Pinpoint the cell where the given text exists, returning its [X, Y] midpoint coordinate. 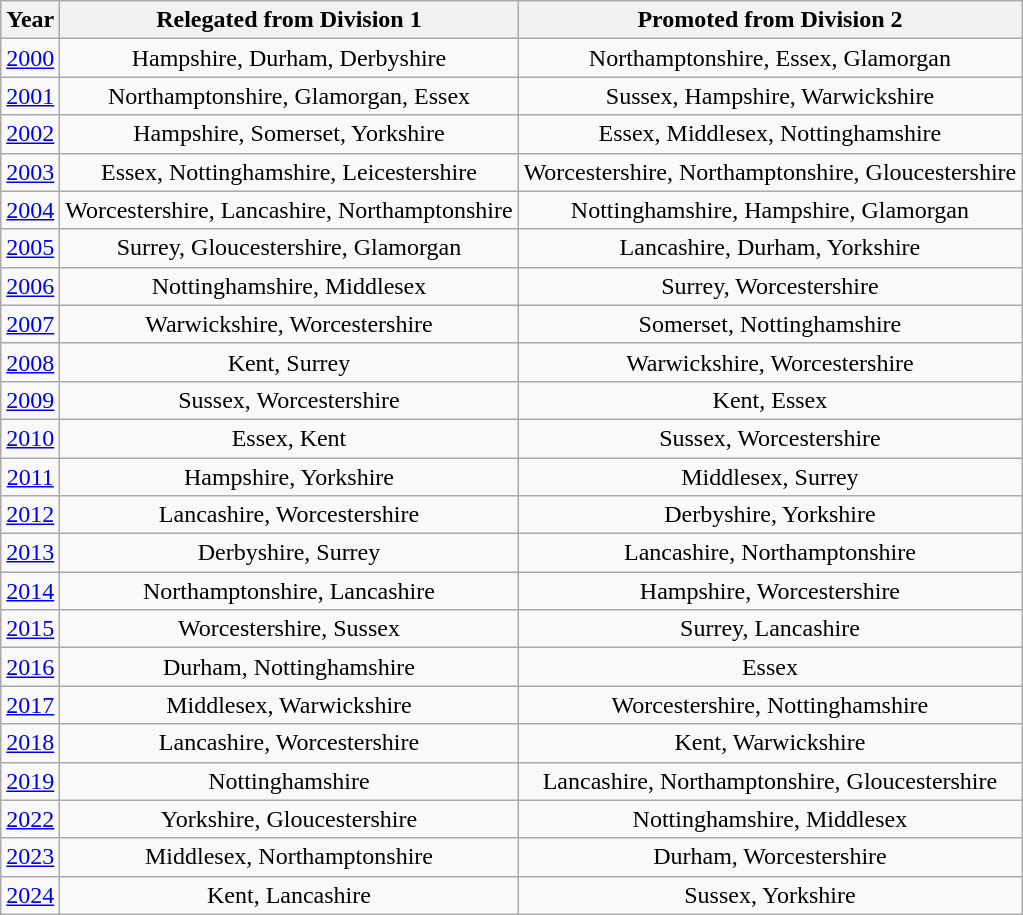
Essex, Middlesex, Nottinghamshire [770, 134]
Worcestershire, Lancashire, Northamptonshire [289, 210]
2002 [30, 134]
Promoted from Division 2 [770, 20]
Worcestershire, Sussex [289, 629]
Yorkshire, Gloucestershire [289, 819]
Middlesex, Warwickshire [289, 705]
2003 [30, 172]
2012 [30, 515]
2005 [30, 248]
Essex, Nottinghamshire, Leicestershire [289, 172]
2007 [30, 324]
Hampshire, Durham, Derbyshire [289, 58]
Durham, Nottinghamshire [289, 667]
2015 [30, 629]
2006 [30, 286]
2001 [30, 96]
Essex [770, 667]
Northamptonshire, Lancashire [289, 591]
Surrey, Worcestershire [770, 286]
Nottinghamshire, Hampshire, Glamorgan [770, 210]
2014 [30, 591]
2024 [30, 895]
Kent, Lancashire [289, 895]
2013 [30, 553]
2000 [30, 58]
Northamptonshire, Glamorgan, Essex [289, 96]
Hampshire, Worcestershire [770, 591]
Lancashire, Northamptonshire, Gloucestershire [770, 781]
Surrey, Lancashire [770, 629]
2019 [30, 781]
Durham, Worcestershire [770, 857]
2022 [30, 819]
2017 [30, 705]
Hampshire, Yorkshire [289, 477]
Surrey, Gloucestershire, Glamorgan [289, 248]
Kent, Surrey [289, 362]
Northamptonshire, Essex, Glamorgan [770, 58]
2011 [30, 477]
2004 [30, 210]
Sussex, Yorkshire [770, 895]
Derbyshire, Surrey [289, 553]
Sussex, Hampshire, Warwickshire [770, 96]
2018 [30, 743]
Middlesex, Northamptonshire [289, 857]
Worcestershire, Nottinghamshire [770, 705]
Essex, Kent [289, 438]
Somerset, Nottinghamshire [770, 324]
Lancashire, Northamptonshire [770, 553]
2008 [30, 362]
2009 [30, 400]
Nottinghamshire [289, 781]
Hampshire, Somerset, Yorkshire [289, 134]
2016 [30, 667]
Kent, Warwickshire [770, 743]
2010 [30, 438]
Derbyshire, Yorkshire [770, 515]
2023 [30, 857]
Lancashire, Durham, Yorkshire [770, 248]
Middlesex, Surrey [770, 477]
Relegated from Division 1 [289, 20]
Year [30, 20]
Kent, Essex [770, 400]
Worcestershire, Northamptonshire, Gloucestershire [770, 172]
